For the text-containing cell, return its midpoint in [x, y] coordinate format. 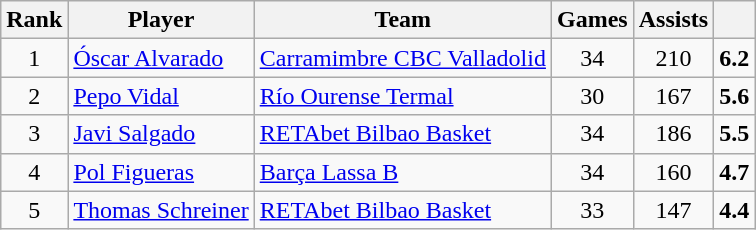
Games [592, 20]
Thomas Schreiner [161, 210]
5.6 [734, 96]
147 [673, 210]
Rank [34, 20]
6.2 [734, 58]
33 [592, 210]
5.5 [734, 134]
3 [34, 134]
Javi Salgado [161, 134]
Player [161, 20]
1 [34, 58]
160 [673, 172]
186 [673, 134]
Río Ourense Termal [402, 96]
30 [592, 96]
Assists [673, 20]
Carramimbre CBC Valladolid [402, 58]
210 [673, 58]
2 [34, 96]
Óscar Alvarado [161, 58]
Pepo Vidal [161, 96]
4 [34, 172]
167 [673, 96]
4.7 [734, 172]
4.4 [734, 210]
Pol Figueras [161, 172]
Barça Lassa B [402, 172]
Team [402, 20]
5 [34, 210]
